For the text-containing cell, return its midpoint in (x, y) coordinate format. 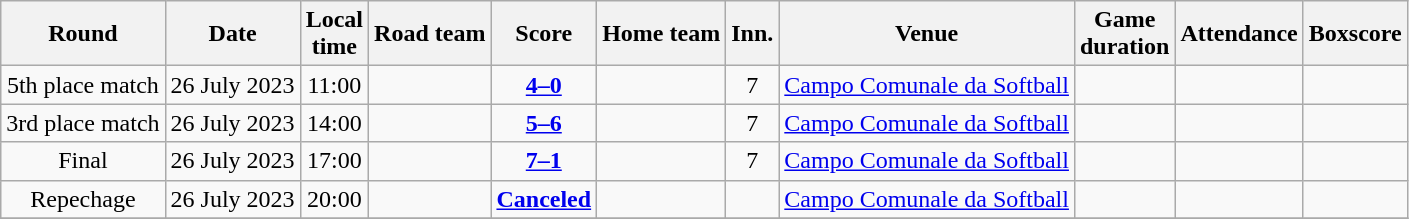
Round (83, 34)
Venue (927, 34)
4–0 (544, 85)
3rd place match (83, 123)
20:00 (334, 199)
Repechage (83, 199)
Final (83, 161)
5–6 (544, 123)
5th place match (83, 85)
Localtime (334, 34)
14:00 (334, 123)
Canceled (544, 199)
Attendance (1239, 34)
Date (232, 34)
7–1 (544, 161)
17:00 (334, 161)
Boxscore (1355, 34)
Road team (430, 34)
Inn. (752, 34)
Score (544, 34)
Home team (662, 34)
11:00 (334, 85)
Gameduration (1124, 34)
